Search for the cell housing the specified text and yield its [X, Y] center coordinate. 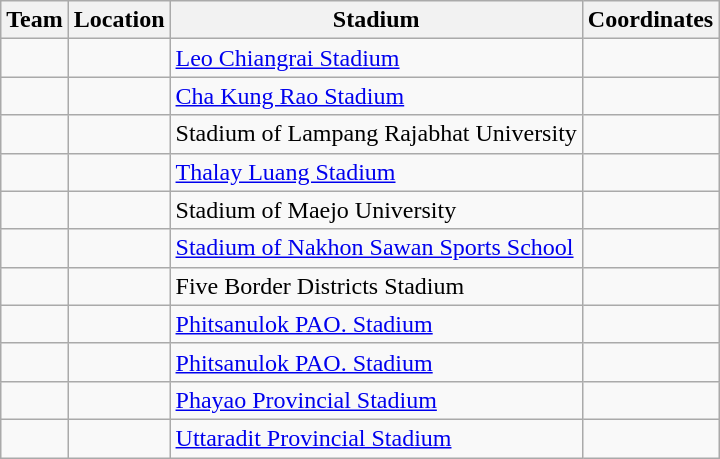
Phayao Provincial Stadium [376, 400]
Stadium [376, 20]
Team [35, 20]
Cha Kung Rao Stadium [376, 96]
Coordinates [650, 20]
Uttaradit Provincial Stadium [376, 438]
Five Border Districts Stadium [376, 286]
Stadium of Nakhon Sawan Sports School [376, 248]
Stadium of Lampang Rajabhat University [376, 134]
Stadium of Maejo University [376, 210]
Location [119, 20]
Leo Chiangrai Stadium [376, 58]
Thalay Luang Stadium [376, 172]
